Pinpoint the cell where the given text exists, returning its (X, Y) midpoint coordinate. 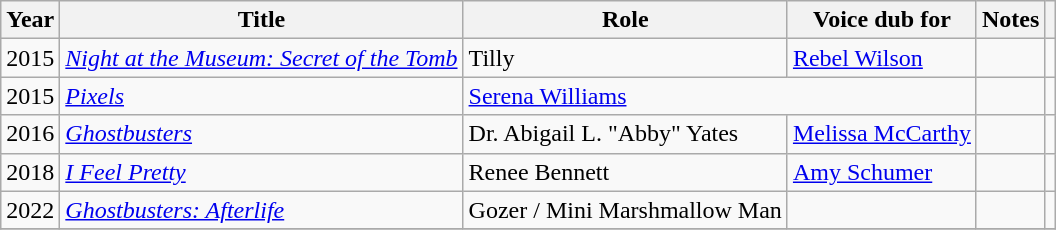
Tilly (625, 58)
Year (30, 20)
2018 (30, 172)
Ghostbusters: Afterlife (262, 210)
Serena Williams (720, 96)
Night at the Museum: Secret of the Tomb (262, 58)
Amy Schumer (882, 172)
Notes (1010, 20)
2016 (30, 134)
Voice dub for (882, 20)
Ghostbusters (262, 134)
I Feel Pretty (262, 172)
Rebel Wilson (882, 58)
Renee Bennett (625, 172)
Pixels (262, 96)
Role (625, 20)
Melissa McCarthy (882, 134)
Title (262, 20)
Gozer / Mini Marshmallow Man (625, 210)
Dr. Abigail L. "Abby" Yates (625, 134)
2022 (30, 210)
